For the text-containing cell, return its midpoint in [x, y] coordinate format. 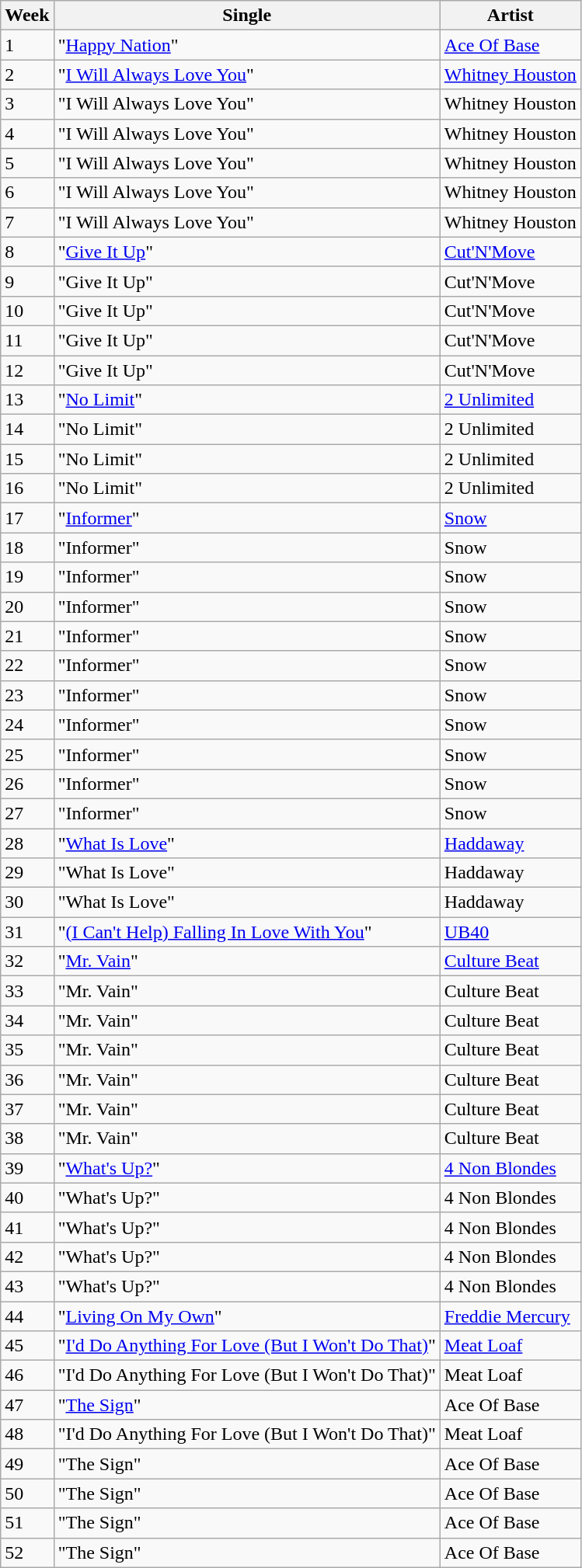
39 [27, 1168]
12 [27, 370]
14 [27, 429]
38 [27, 1139]
6 [27, 193]
11 [27, 340]
35 [27, 1050]
10 [27, 311]
51 [27, 1523]
29 [27, 873]
7 [27, 222]
48 [27, 1434]
26 [27, 784]
20 [27, 607]
19 [27, 577]
15 [27, 459]
1 [27, 45]
41 [27, 1227]
40 [27, 1198]
Single [247, 16]
47 [27, 1405]
"(I Can't Help) Falling In Love With You" [247, 932]
42 [27, 1257]
50 [27, 1493]
9 [27, 281]
22 [27, 666]
"Living On My Own" [247, 1316]
18 [27, 548]
2 [27, 75]
23 [27, 695]
Artist [510, 16]
13 [27, 400]
25 [27, 754]
36 [27, 1080]
UB40 [510, 932]
46 [27, 1375]
28 [27, 843]
33 [27, 991]
30 [27, 902]
"Happy Nation" [247, 45]
49 [27, 1464]
45 [27, 1346]
43 [27, 1286]
21 [27, 636]
16 [27, 488]
3 [27, 104]
32 [27, 961]
44 [27, 1316]
8 [27, 252]
31 [27, 932]
5 [27, 163]
34 [27, 1020]
Week [27, 16]
4 [27, 134]
Freddie Mercury [510, 1316]
17 [27, 518]
37 [27, 1109]
52 [27, 1552]
27 [27, 813]
24 [27, 725]
